For the text-containing cell, return its midpoint in (x, y) coordinate format. 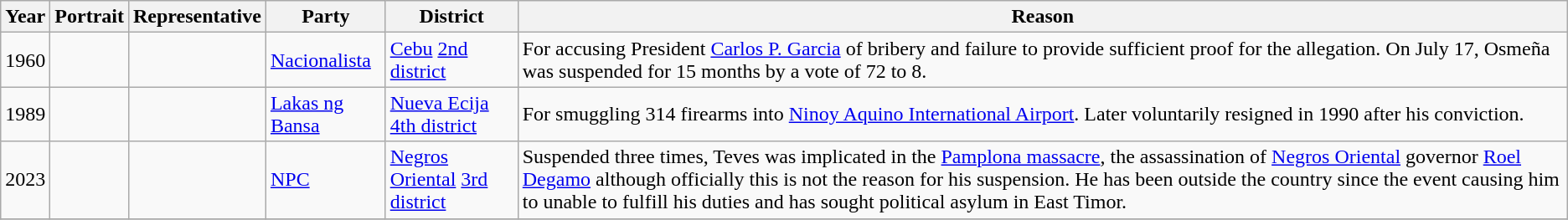
Reason (1042, 17)
Year (25, 17)
Portrait (90, 17)
District (451, 17)
Representative (197, 17)
Negros Oriental 3rd district (451, 180)
Nueva Ecija 4th district (451, 114)
Cebu 2nd district (451, 60)
NPC (325, 180)
Lakas ng Bansa (325, 114)
1989 (25, 114)
Nacionalista (325, 60)
2023 (25, 180)
1960 (25, 60)
For smuggling 314 firearms into Ninoy Aquino International Airport. Later voluntarily resigned in 1990 after his conviction. (1042, 114)
Party (325, 17)
